Extract the (X, Y) coordinate from the center of the cell holding the provided text.  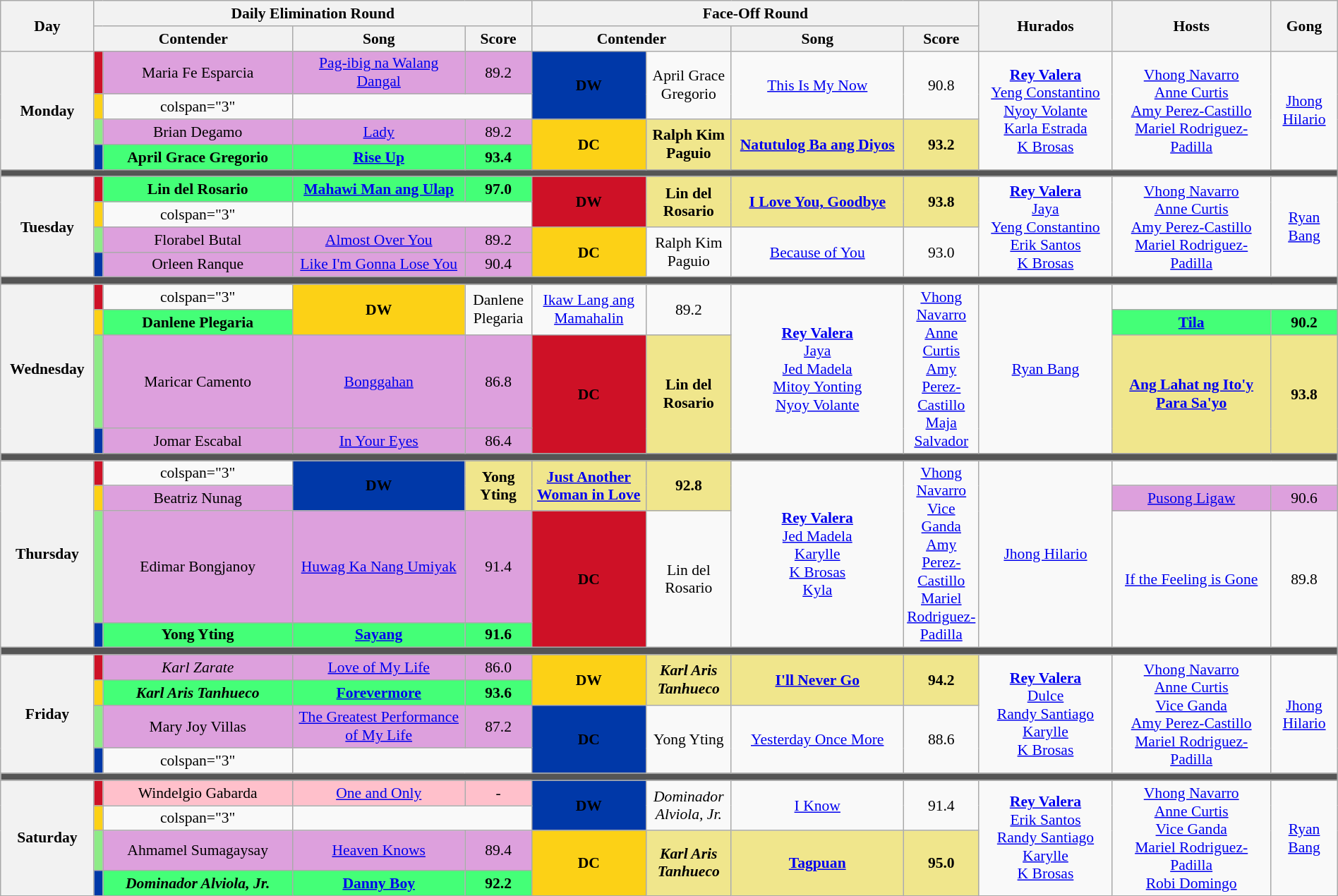
This Is My Now (817, 85)
One and Only (379, 793)
Day (47, 25)
91.6 (498, 635)
Jomar Escabal (198, 441)
Vhong NavarroAnne CurtisVice GandaAmy Perez-CastilloMariel Rodriguez-Padilla (1191, 714)
Mary Joy Villas (198, 727)
Gong (1304, 25)
Brian Degamo (198, 132)
Almost Over You (379, 240)
Rey ValeraDulceRandy SantiagoKarylleK Brosas (1045, 714)
Danny Boy (379, 883)
Thursday (47, 555)
Ikaw Lang ang Mamahalin (589, 309)
Rise Up (379, 157)
86.8 (498, 381)
In Your Eyes (379, 441)
90.6 (1304, 499)
87.2 (498, 727)
Saturday (47, 838)
Rey ValeraYeng ConstantinoNyoy VolanteKarla EstradaK Brosas (1045, 110)
Windelgio Gabarda (198, 793)
Lady (379, 132)
93.6 (498, 693)
90.4 (498, 265)
Hosts (1191, 25)
Forevermore (379, 693)
Just Another Woman in Love (589, 485)
92.2 (498, 883)
86.4 (498, 441)
88.6 (941, 739)
89.4 (498, 851)
92.8 (689, 485)
Hurados (1045, 25)
Rey ValeraJayaJed MadelaMitoy YontingNyoy Volante (817, 369)
Pusong Ligaw (1191, 499)
I Love You, Goodbye (817, 202)
95.0 (941, 864)
- (498, 793)
Huwag Ka Nang Umiyak (379, 567)
Wednesday (47, 369)
Yesterday Once More (817, 739)
Maricar Camento (198, 381)
Vhong NavarroVice GandaAmy Perez-CastilloMariel Rodriguez-Padilla (941, 555)
Ang Lahat ng Ito'y Para Sa'yo (1191, 394)
Edimar Bongjanoy (198, 567)
Friday (47, 714)
Vhong NavarroAnne CurtisVice GandaMariel Rodriguez-PadillaRobi Domingo (1191, 838)
Because of You (817, 253)
Rey ValeraErik SantosRandy SantiagoKarylleK Brosas (1045, 838)
Tila (1191, 322)
Heaven Knows (379, 851)
Rey ValeraJed MadelaKarylleK BrosasKyla (817, 555)
Pag-ibig na Walang Dangal (379, 72)
The Greatest Performance of My Life (379, 727)
Natutulog Ba ang Diyos (817, 144)
Love of My Life (379, 667)
89.8 (1304, 579)
Sayang (379, 635)
Like I'm Gonna Lose You (379, 265)
Orleen Ranque (198, 265)
Daily Elimination Round (313, 13)
Karl Zarate (198, 667)
90.2 (1304, 322)
I Know (817, 806)
94.2 (941, 680)
86.0 (498, 667)
90.8 (941, 85)
93.0 (941, 253)
Monday (47, 110)
Rey ValeraJayaYeng ConstantinoErik SantosK Brosas (1045, 227)
If the Feeling is Gone (1191, 579)
Maria Fe Esparcia (198, 72)
Face-Off Round (755, 13)
Florabel Butal (198, 240)
Tuesday (47, 227)
Bonggahan (379, 381)
93.2 (941, 144)
93.4 (498, 157)
97.0 (498, 190)
Mahawi Man ang Ulap (379, 190)
Ahmamel Sumagaysay (198, 851)
Beatriz Nunag (198, 499)
Vhong NavarroAnne CurtisAmy Perez-CastilloMaja Salvador (941, 369)
I'll Never Go (817, 680)
Tagpuan (817, 864)
